Provide the [X, Y] coordinate of the cell's center where the given text is located.  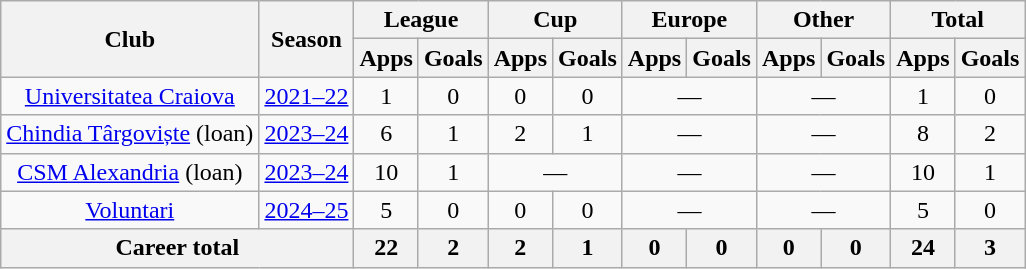
Total [958, 20]
League [421, 20]
3 [990, 248]
Club [130, 39]
Other [823, 20]
2021–22 [306, 96]
Career total [178, 248]
Cup [555, 20]
6 [386, 134]
Season [306, 39]
Universitatea Craiova [130, 96]
2024–25 [306, 210]
CSM Alexandria (loan) [130, 172]
Europe [689, 20]
Chindia Târgoviște (loan) [130, 134]
22 [386, 248]
8 [923, 134]
24 [923, 248]
Voluntari [130, 210]
